Determine the [X, Y] coordinate at the center of the cell enclosing the given text.  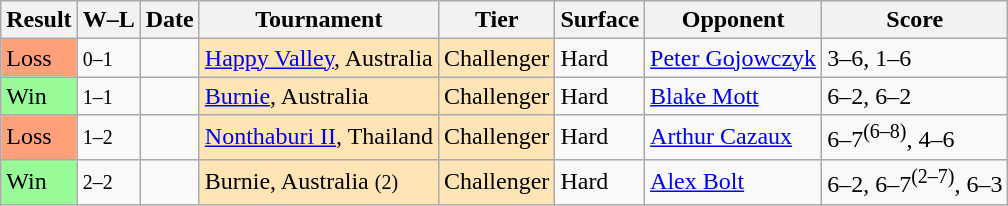
Arthur Cazaux [734, 138]
0–1 [108, 58]
Happy Valley, Australia [318, 58]
W–L [108, 20]
Surface [600, 20]
6–2, 6–2 [915, 96]
Result [39, 20]
Opponent [734, 20]
6–7(6–8), 4–6 [915, 138]
1–1 [108, 96]
3–6, 1–6 [915, 58]
Burnie, Australia [318, 96]
Alex Bolt [734, 182]
Date [170, 20]
6–2, 6–7(2–7), 6–3 [915, 182]
Peter Gojowczyk [734, 58]
Burnie, Australia (2) [318, 182]
Tournament [318, 20]
1–2 [108, 138]
Nonthaburi II, Thailand [318, 138]
Tier [496, 20]
2–2 [108, 182]
Score [915, 20]
Blake Mott [734, 96]
